Output the [X, Y] coordinate of the center of the cell containing the given text.  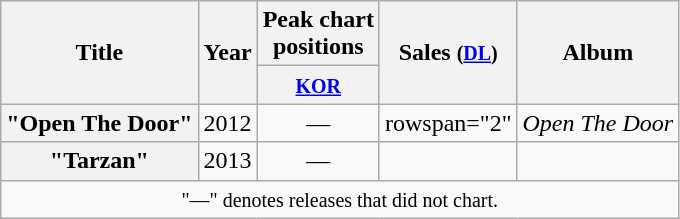
Sales (DL) [448, 52]
Peak chart positions [318, 34]
"—" denotes releases that did not chart. [340, 199]
2013 [228, 161]
KOR [318, 85]
"Open The Door" [100, 123]
Open The Door [598, 123]
2012 [228, 123]
rowspan="2" [448, 123]
Album [598, 52]
Year [228, 52]
Title [100, 52]
"Tarzan" [100, 161]
